Detect which cell encompasses the target text, then output its (X, Y) center coordinate. 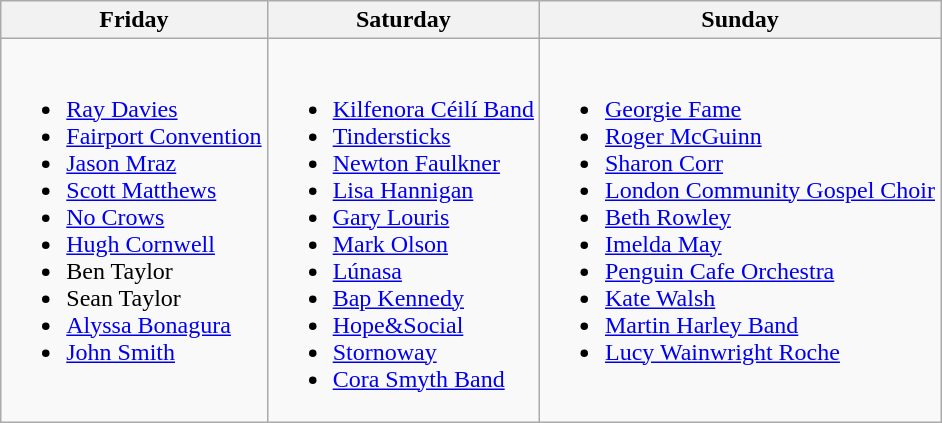
Sunday (740, 20)
Kilfenora Céilí BandTindersticksNewton FaulknerLisa HanniganGary LourisMark OlsonLúnasaBap KennedyHope&SocialStornowayCora Smyth Band (403, 230)
Friday (134, 20)
Saturday (403, 20)
Ray DaviesFairport ConventionJason MrazScott MatthewsNo CrowsHugh CornwellBen TaylorSean TaylorAlyssa BonaguraJohn Smith (134, 230)
